Locate the cell with the specified text and output its (X, Y) center coordinate. 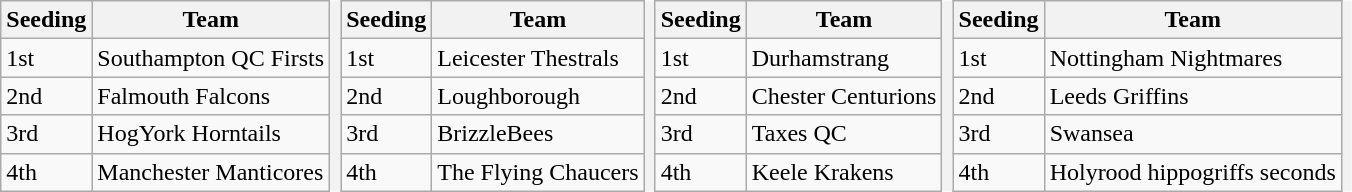
Holyrood hippogriffs seconds (1192, 172)
Leeds Griffins (1192, 96)
Swansea (1192, 134)
Leicester Thestrals (538, 58)
Keele Krakens (844, 172)
Chester Centurions (844, 96)
Taxes QC (844, 134)
Durhamstrang (844, 58)
Falmouth Falcons (211, 96)
HogYork Horntails (211, 134)
Nottingham Nightmares (1192, 58)
Southampton QC Firsts (211, 58)
The Flying Chaucers (538, 172)
BrizzleBees (538, 134)
Loughborough (538, 96)
Manchester Manticores (211, 172)
